For the text-containing cell, return its midpoint in (x, y) coordinate format. 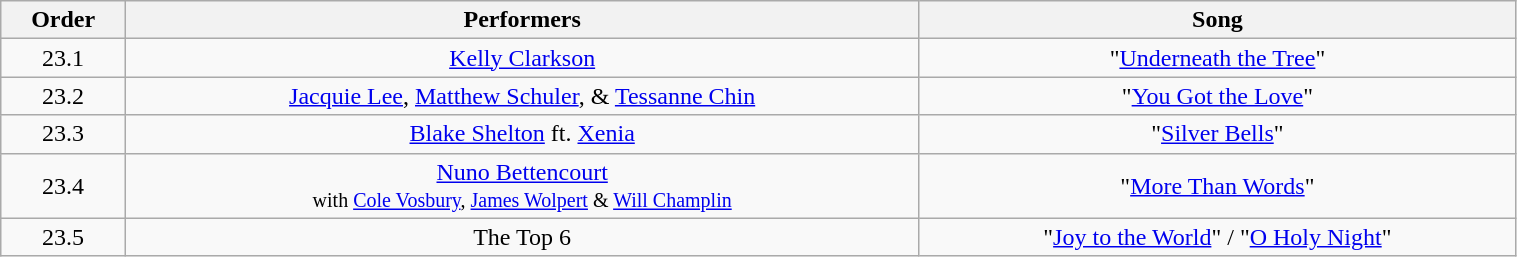
Jacquie Lee, Matthew Schuler, & Tessanne Chin (522, 96)
23.1 (64, 58)
Order (64, 20)
"Joy to the World" / "O Holy Night" (1218, 237)
23.5 (64, 237)
Kelly Clarkson (522, 58)
"Underneath the Tree" (1218, 58)
Blake Shelton ft. Xenia (522, 134)
23.3 (64, 134)
The Top 6 (522, 237)
"More Than Words" (1218, 186)
"Silver Bells" (1218, 134)
23.2 (64, 96)
"You Got the Love" (1218, 96)
23.4 (64, 186)
Nuno Bettencourtwith Cole Vosbury, James Wolpert & Will Champlin (522, 186)
Performers (522, 20)
Song (1218, 20)
